Return (X, Y) of the center of cell containing provided text 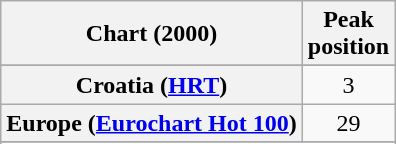
29 (348, 123)
Europe (Eurochart Hot 100) (152, 123)
Peakposition (348, 34)
3 (348, 85)
Croatia (HRT) (152, 85)
Chart (2000) (152, 34)
